Determine the (X, Y) coordinate at the center of the cell enclosing the given text.  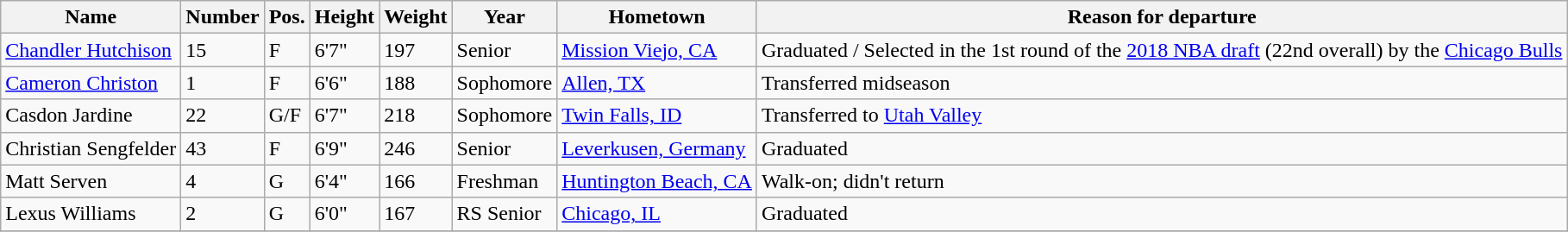
Name (91, 17)
Hometown (657, 17)
197 (416, 50)
Twin Falls, ID (657, 116)
246 (416, 148)
Allen, TX (657, 83)
Weight (416, 17)
188 (416, 83)
Christian Sengfelder (91, 148)
167 (416, 214)
Casdon Jardine (91, 116)
Chandler Hutchison (91, 50)
Reason for departure (1162, 17)
Lexus Williams (91, 214)
Matt Serven (91, 181)
Pos. (286, 17)
22 (223, 116)
Walk-on; didn't return (1162, 181)
43 (223, 148)
1 (223, 83)
2 (223, 214)
Freshman (505, 181)
166 (416, 181)
6'0" (344, 214)
Huntington Beach, CA (657, 181)
4 (223, 181)
15 (223, 50)
RS Senior (505, 214)
6'9" (344, 148)
Graduated / Selected in the 1st round of the 2018 NBA draft (22nd overall) by the Chicago Bulls (1162, 50)
6'4" (344, 181)
Height (344, 17)
Chicago, IL (657, 214)
6'6" (344, 83)
Cameron Christon (91, 83)
Mission Viejo, CA (657, 50)
218 (416, 116)
Transferred midseason (1162, 83)
Number (223, 17)
Transferred to Utah Valley (1162, 116)
Year (505, 17)
G/F (286, 116)
Leverkusen, Germany (657, 148)
